Search for the cell housing the specified text and yield its (X, Y) center coordinate. 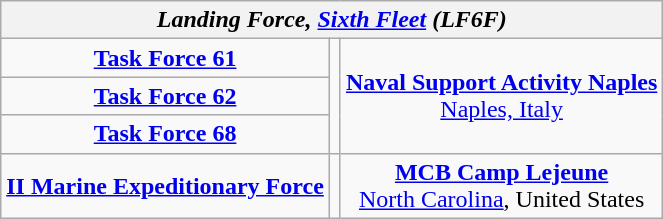
Landing Force, Sixth Fleet (LF6F) (332, 20)
MCB Camp Lejeune North Carolina, United States (501, 186)
Task Force 62 (166, 96)
II Marine Expeditionary Force (166, 186)
Task Force 61 (166, 58)
Task Force 68 (166, 134)
Naval Support Activity NaplesNaples, Italy (501, 96)
